Locate the cell with the specified text and output its [X, Y] center coordinate. 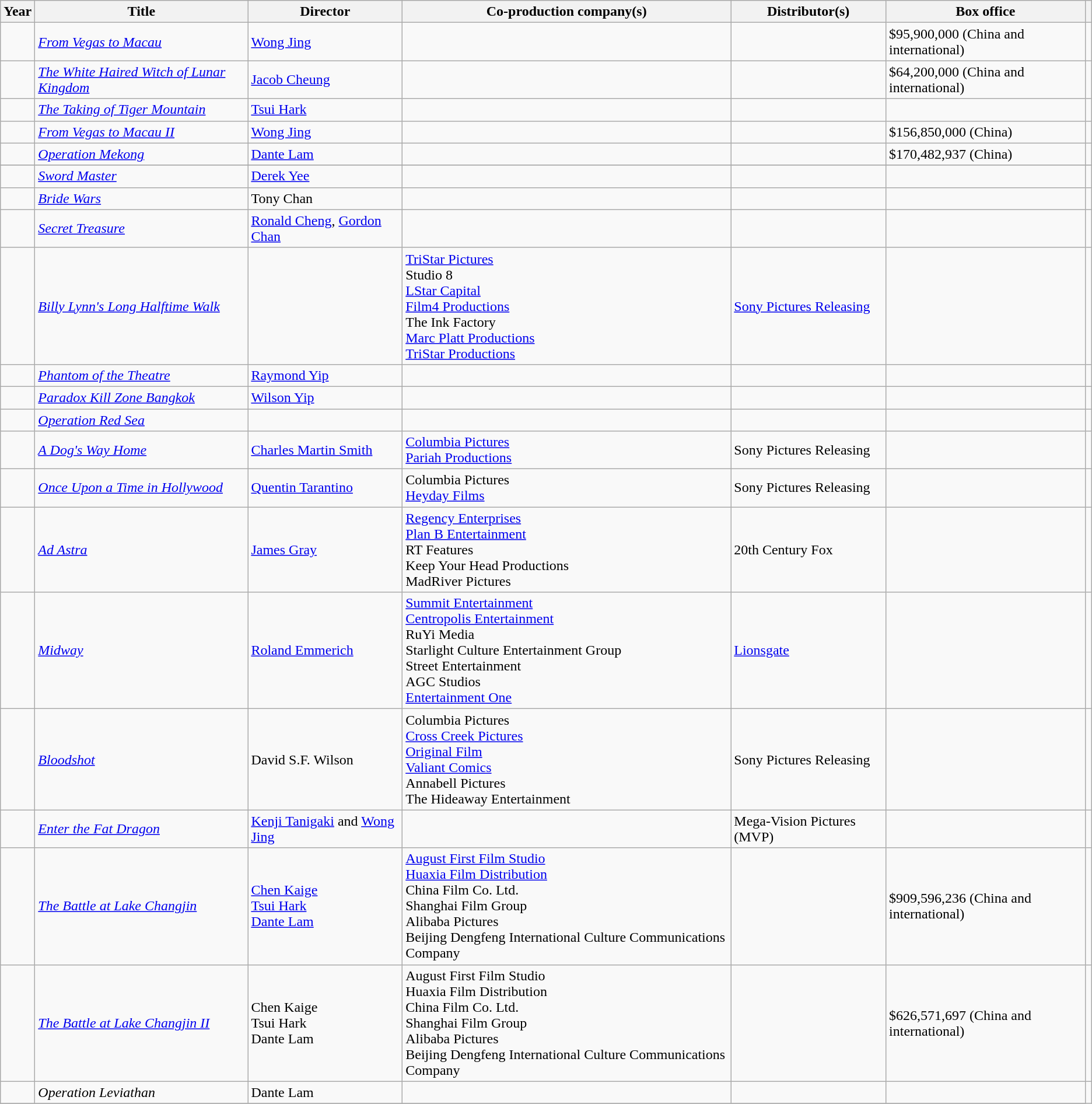
$909,596,236 (China and international) [986, 906]
Tsui Hark [325, 110]
Billy Lynn's Long Halftime Walk [141, 306]
Bride Wars [141, 198]
Operation Mekong [141, 154]
A Dog's Way Home [141, 450]
The Taking of Tiger Mountain [141, 110]
Wilson Yip [325, 397]
$626,571,697 (China and international) [986, 1023]
Phantom of the Theatre [141, 375]
Year [17, 12]
Tony Chan [325, 198]
Kenji Tanigaki and Wong Jing [325, 829]
$170,482,937 (China) [986, 154]
Distributor(s) [808, 12]
Midway [141, 651]
Jacob Cheung [325, 79]
TriStar Pictures Studio 8 LStar Capital Film4 Productions The Ink Factory Marc Platt Productions TriStar Productions [567, 306]
Roland Emmerich [325, 651]
From Vegas to Macau II [141, 132]
Derek Yee [325, 176]
Title [141, 12]
20th Century Fox [808, 550]
Secret Treasure [141, 229]
Co-production company(s) [567, 12]
The White Haired Witch of Lunar Kingdom [141, 79]
David S.F. Wilson [325, 760]
$95,900,000 (China and international) [986, 42]
Columbia Pictures Heyday Films [567, 488]
Enter the Fat Dragon [141, 829]
$64,200,000 (China and international) [986, 79]
Regency Enterprises Plan B Entertainment RT Features Keep Your Head Productions MadRiver Pictures [567, 550]
The Battle at Lake Changjin [141, 906]
Ad Astra [141, 550]
James Gray [325, 550]
Summit Entertainment Centropolis Entertainment RuYi Media Starlight Culture Entertainment Group Street Entertainment AGC Studios Entertainment One [567, 651]
Bloodshot [141, 760]
Sword Master [141, 176]
Once Upon a Time in Hollywood [141, 488]
Operation Leviathan [141, 1092]
Quentin Tarantino [325, 488]
Director [325, 12]
Mega-Vision Pictures (MVP) [808, 829]
$156,850,000 (China) [986, 132]
Raymond Yip [325, 375]
Paradox Kill Zone Bangkok [141, 397]
Operation Red Sea [141, 420]
Columbia Pictures Cross Creek Pictures Original Film Valiant Comics Annabell Pictures The Hideaway Entertainment [567, 760]
Box office [986, 12]
Columbia Pictures Pariah Productions [567, 450]
From Vegas to Macau [141, 42]
The Battle at Lake Changjin II [141, 1023]
Charles Martin Smith [325, 450]
Ronald Cheng, Gordon Chan [325, 229]
Lionsgate [808, 651]
